Locate the cell with the specified text and output its [X, Y] center coordinate. 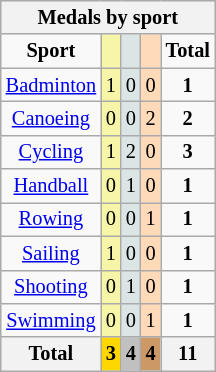
Rowing [51, 219]
Medals by sport [108, 17]
Swimming [51, 320]
Cycling [51, 152]
11 [188, 354]
Sailing [51, 253]
Canoeing [51, 118]
Badminton [51, 85]
Handball [51, 186]
Sport [51, 51]
Shooting [51, 287]
